Return the [X, Y] coordinate for the center point of the cell that contains the specified text.  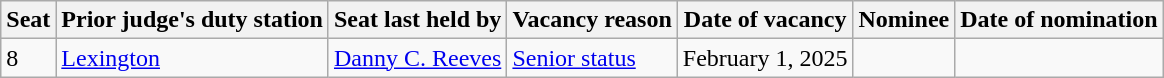
8 [28, 58]
Seat [28, 20]
Prior judge's duty station [192, 20]
Date of vacancy [765, 20]
Danny C. Reeves [417, 58]
February 1, 2025 [765, 58]
Seat last held by [417, 20]
Senior status [592, 58]
Vacancy reason [592, 20]
Date of nomination [1059, 20]
Lexington [192, 58]
Nominee [904, 20]
